Return (X, Y) of the center of cell containing provided text 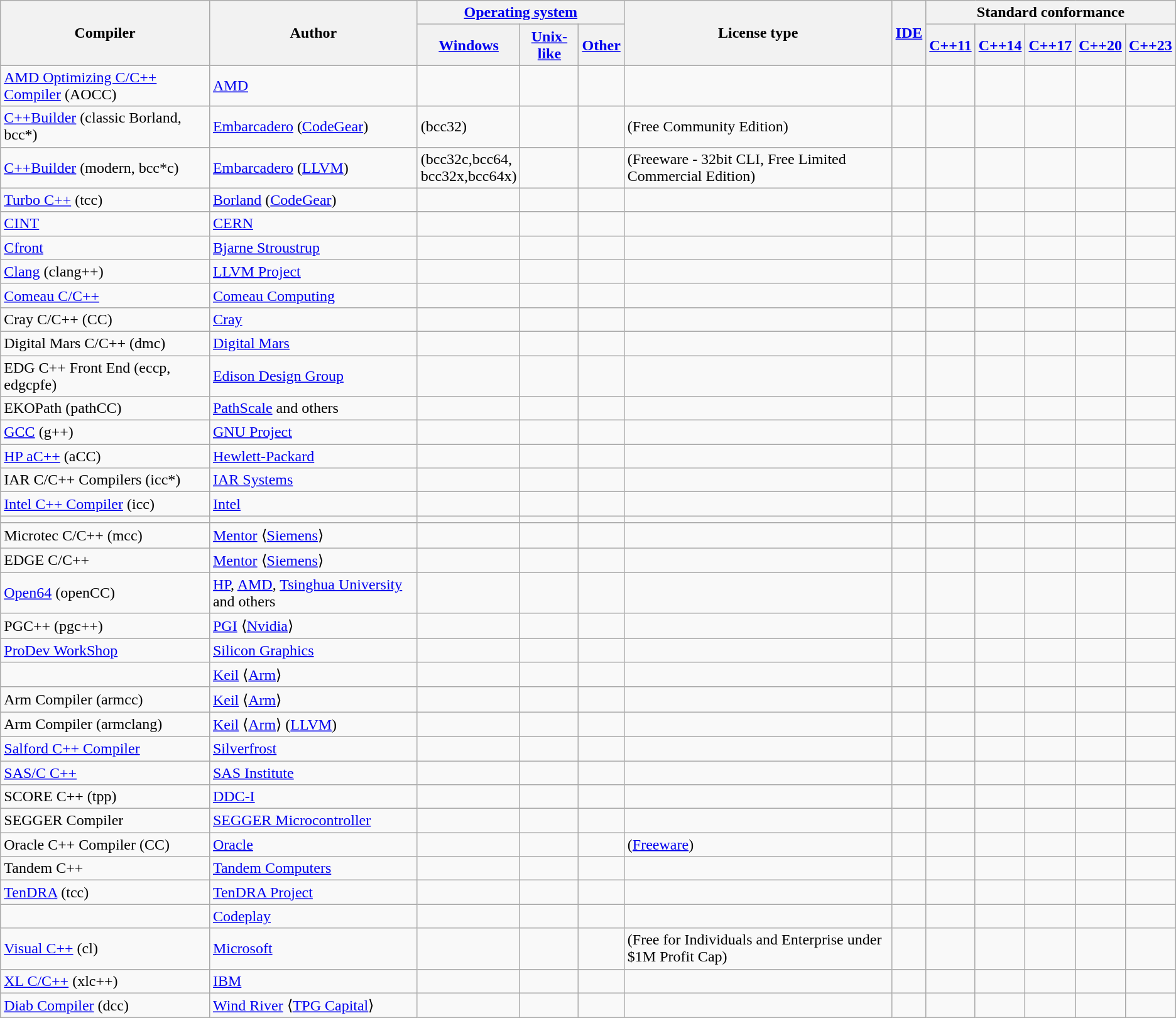
PGC++ (pgc++) (106, 626)
C++17 (1050, 45)
Microtec C/C++ (mcc) (106, 535)
SCORE C++ (tpp) (106, 797)
TenDRA (tcc) (106, 892)
Intel (313, 504)
Diab Compiler (dcc) (106, 1005)
Unix-like (549, 45)
Embarcadero (LLVM) (313, 167)
IAR Systems (313, 480)
AMD Optimizing C/C++ Compiler (AOCC) (106, 85)
SAS/C C++ (106, 772)
Visual C++ (cl) (106, 949)
HP aC++ (aCC) (106, 456)
License type (758, 33)
Author (313, 33)
Comeau C/C++ (106, 295)
Digital Mars C/C++ (dmc) (106, 343)
Embarcadero (CodeGear) (313, 127)
C++Builder (modern, bcc*c) (106, 167)
SEGGER Compiler (106, 821)
Edison Design Group (313, 376)
Cray (313, 319)
Tandem Computers (313, 868)
DDC-I (313, 797)
Codeplay (313, 916)
(Freeware - 32bit CLI, Free Limited Commercial Edition) (758, 167)
TenDRA Project (313, 892)
Comeau Computing (313, 295)
HP, AMD, Tsinghua University and others (313, 593)
PathScale and others (313, 408)
Cray C/C++ (CC) (106, 319)
LLVM Project (313, 271)
Operating system (520, 13)
Compiler (106, 33)
Turbo C++ (tcc) (106, 200)
(Freeware) (758, 845)
Microsoft (313, 949)
Oracle C++ Compiler (CC) (106, 845)
C++14 (1000, 45)
C++11 (950, 45)
Standard conformance (1051, 13)
GNU Project (313, 432)
Clang (clang++) (106, 271)
XL C/C++ (xlc++) (106, 981)
Arm Compiler (armcc) (106, 699)
Silverfrost (313, 748)
Borland (CodeGear) (313, 200)
SAS Institute (313, 772)
Keil ⟨Arm⟩ (LLVM) (313, 725)
Wind River ⟨TPG Capital⟩ (313, 1005)
C++20 (1101, 45)
SEGGER Microcontroller (313, 821)
Salford C++ Compiler (106, 748)
Other (601, 45)
(bcc32) (469, 127)
ProDev WorkShop (106, 650)
Hewlett-Packard (313, 456)
CERN (313, 224)
Tandem C++ (106, 868)
(Free Community Edition) (758, 127)
Intel C++ Compiler (icc) (106, 504)
EDG C++ Front End (eccp, edgcpfe) (106, 376)
Arm Compiler (armclang) (106, 725)
IBM (313, 981)
IAR C/C++ Compilers (icc*) (106, 480)
(Free for Individuals and Enterprise under $1M Profit Cap) (758, 949)
C++23 (1150, 45)
CINT (106, 224)
Open64 (openCC) (106, 593)
Oracle (313, 845)
Cfront (106, 248)
Silicon Graphics (313, 650)
Windows (469, 45)
GCC (g++) (106, 432)
Bjarne Stroustrup (313, 248)
EKOPath (pathCC) (106, 408)
PGI ⟨Nvidia⟩ (313, 626)
EDGE C/C++ (106, 561)
IDE (909, 33)
AMD (313, 85)
C++Builder (classic Borland, bcc*) (106, 127)
Digital Mars (313, 343)
(bcc32c,bcc64,bcc32x,bcc64x) (469, 167)
